Identify which cell holds the provided text, then report its [x, y] central coordinate. 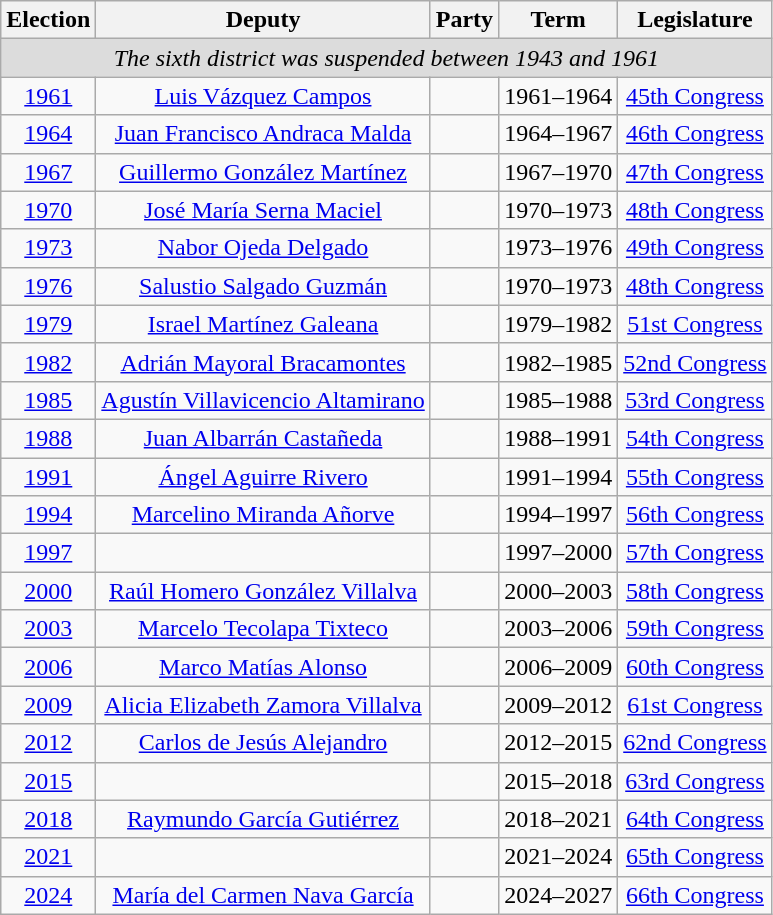
1988 [48, 438]
2000–2003 [558, 591]
51st Congress [695, 324]
2009 [48, 705]
2012 [48, 743]
Raymundo García Gutiérrez [263, 819]
2021–2024 [558, 857]
1970 [48, 210]
2006 [48, 667]
54th Congress [695, 438]
Deputy [263, 20]
Juan Francisco Andraca Malda [263, 134]
Luis Vázquez Campos [263, 96]
1961 [48, 96]
1997–2000 [558, 553]
2015 [48, 781]
49th Congress [695, 248]
63rd Congress [695, 781]
2015–2018 [558, 781]
52nd Congress [695, 362]
66th Congress [695, 895]
2006–2009 [558, 667]
1994 [48, 515]
1967 [48, 172]
59th Congress [695, 629]
1997 [48, 553]
1961–1964 [558, 96]
2018–2021 [558, 819]
1979–1982 [558, 324]
2018 [48, 819]
58th Congress [695, 591]
1985 [48, 400]
1994–1997 [558, 515]
Marcelino Miranda Añorve [263, 515]
1988–1991 [558, 438]
1979 [48, 324]
1973 [48, 248]
45th Congress [695, 96]
Guillermo González Martínez [263, 172]
1982 [48, 362]
1991 [48, 477]
Party [464, 20]
1982–1985 [558, 362]
Carlos de Jesús Alejandro [263, 743]
The sixth district was suspended between 1943 and 1961 [386, 58]
65th Congress [695, 857]
61st Congress [695, 705]
2009–2012 [558, 705]
2024 [48, 895]
60th Congress [695, 667]
2021 [48, 857]
José María Serna Maciel [263, 210]
Raúl Homero González Villalva [263, 591]
Nabor Ojeda Delgado [263, 248]
Salustio Salgado Guzmán [263, 286]
1964–1967 [558, 134]
Marcelo Tecolapa Tixteco [263, 629]
Alicia Elizabeth Zamora Villalva [263, 705]
Legislature [695, 20]
Agustín Villavicencio Altamirano [263, 400]
1985–1988 [558, 400]
47th Congress [695, 172]
Marco Matías Alonso [263, 667]
Term [558, 20]
56th Congress [695, 515]
1964 [48, 134]
2003 [48, 629]
Israel Martínez Galeana [263, 324]
2024–2027 [558, 895]
1973–1976 [558, 248]
53rd Congress [695, 400]
64th Congress [695, 819]
57th Congress [695, 553]
1976 [48, 286]
55th Congress [695, 477]
Adrián Mayoral Bracamontes [263, 362]
2003–2006 [558, 629]
62nd Congress [695, 743]
Election [48, 20]
46th Congress [695, 134]
María del Carmen Nava García [263, 895]
2012–2015 [558, 743]
Ángel Aguirre Rivero [263, 477]
1991–1994 [558, 477]
Juan Albarrán Castañeda [263, 438]
1967–1970 [558, 172]
2000 [48, 591]
